From the cell containing the given text, extract its center point as (x, y) coordinate. 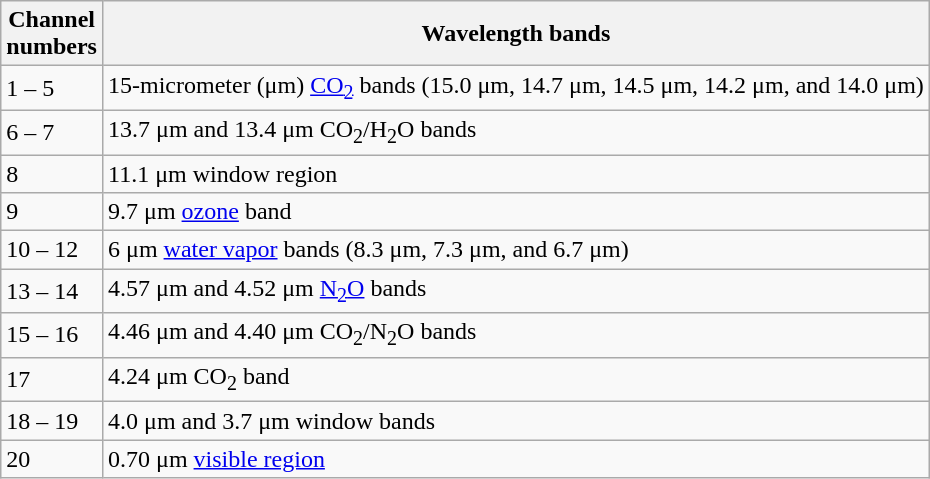
6 μm water vapor bands (8.3 μm, 7.3 μm, and 6.7 μm) (516, 250)
18 – 19 (52, 421)
1 – 5 (52, 88)
15 – 16 (52, 335)
9.7 μm ozone band (516, 212)
Wavelength bands (516, 34)
4.0 μm and 3.7 μm window bands (516, 421)
4.57 μm and 4.52 μm N2O bands (516, 291)
0.70 μm visible region (516, 459)
17 (52, 379)
8 (52, 173)
20 (52, 459)
13.7 μm and 13.4 μm CO2/H2O bands (516, 132)
4.24 μm CO2 band (516, 379)
15-micrometer (μm) CO2 bands (15.0 μm, 14.7 μm, 14.5 μm, 14.2 μm, and 14.0 μm) (516, 88)
6 – 7 (52, 132)
9 (52, 212)
11.1 μm window region (516, 173)
10 – 12 (52, 250)
4.46 μm and 4.40 μm CO2/N2O bands (516, 335)
13 – 14 (52, 291)
Channelnumbers (52, 34)
